Capture the cell that displays the provided text and extract its [x, y] central coordinate. 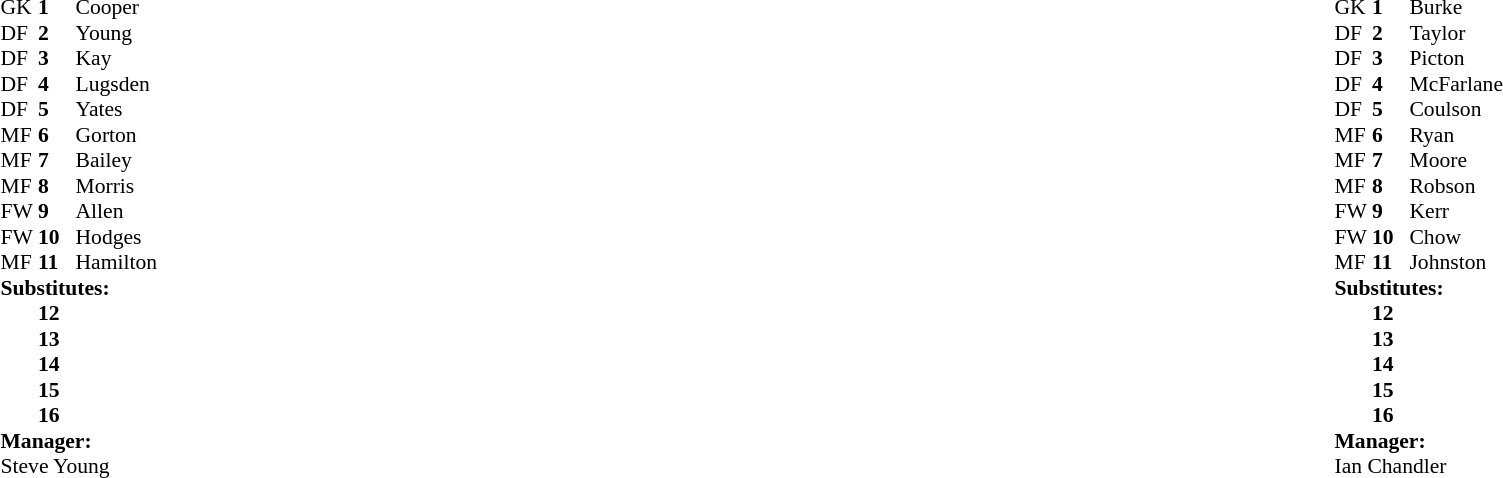
Lugsden [117, 84]
Yates [117, 109]
Hamilton [117, 263]
Kerr [1456, 211]
Bailey [117, 161]
Chow [1456, 237]
Robson [1456, 186]
Morris [117, 186]
Ryan [1456, 135]
Young [117, 33]
Coulson [1456, 109]
Allen [117, 211]
Moore [1456, 161]
Kay [117, 59]
Taylor [1456, 33]
Gorton [117, 135]
Picton [1456, 59]
Johnston [1456, 263]
McFarlane [1456, 84]
Hodges [117, 237]
